For the text-containing cell, return its midpoint in (x, y) coordinate format. 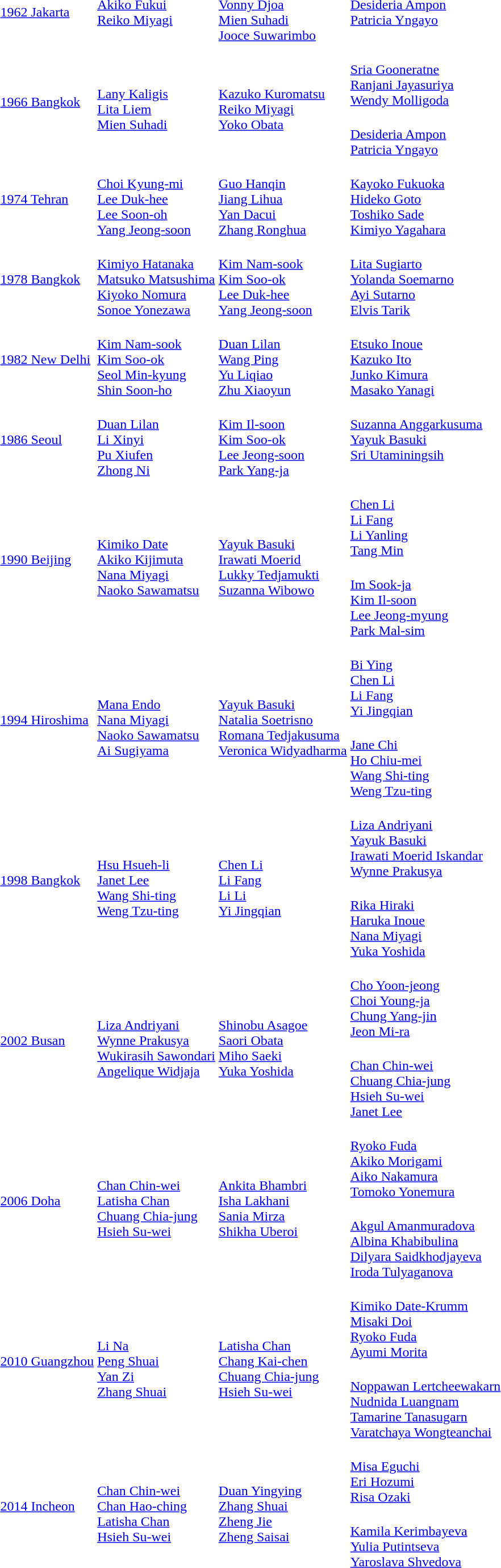
Li NaPeng ShuaiYan ZiZhang Shuai (157, 1361)
Shinobu AsagoeSaori ObataMiho SaekiYuka Yoshida (283, 1040)
Kimiko DateAkiko KijimutaNana MiyagiNaoko Sawamatsu (157, 559)
Kim Nam-sookKim Soo-okSeol Min-kyungShin Soon-ho (157, 359)
Hsu Hsueh-liJanet LeeWang Shi-tingWeng Tzu-ting (157, 880)
Liza AndriyaniWynne PrakusyaWukirasih SawondariAngelique Widjaja (157, 1040)
Chan Chin-weiLatisha ChanChuang Chia-jungHsieh Su-wei (157, 1201)
Choi Kyung-miLee Duk-heeLee Soon-ohYang Jeong-soon (157, 199)
Lany KaligisLita LiemMien Suhadi (157, 102)
Kimiyo HatanakaMatsuko MatsushimaKiyoko NomuraSonoe Yonezawa (157, 279)
Kim Nam-sookKim Soo-okLee Duk-heeYang Jeong-soon (283, 279)
Latisha ChanChang Kai-chenChuang Chia-jungHsieh Su-wei (283, 1361)
Duan LilanWang PingYu LiqiaoZhu Xiaoyun (283, 359)
Chen LiLi FangLi LiYi Jingqian (283, 880)
Kazuko KuromatsuReiko MiyagiYoko Obata (283, 102)
Yayuk BasukiNatalia SoetrisnoRomana TedjakusumaVeronica Widyadharma (283, 720)
Guo HanqinJiang LihuaYan DacuiZhang Ronghua (283, 199)
Mana EndoNana MiyagiNaoko SawamatsuAi Sugiyama (157, 720)
Ankita BhambriIsha LakhaniSania MirzaShikha Uberoi (283, 1201)
Duan LilanLi XinyiPu XiufenZhong Ni (157, 439)
Kim Il-soonKim Soo-okLee Jeong-soonPark Yang-ja (283, 439)
Yayuk BasukiIrawati MoeridLukky TedjamuktiSuzanna Wibowo (283, 559)
